Provide the [x, y] coordinate of the cell's center where the given text is located.  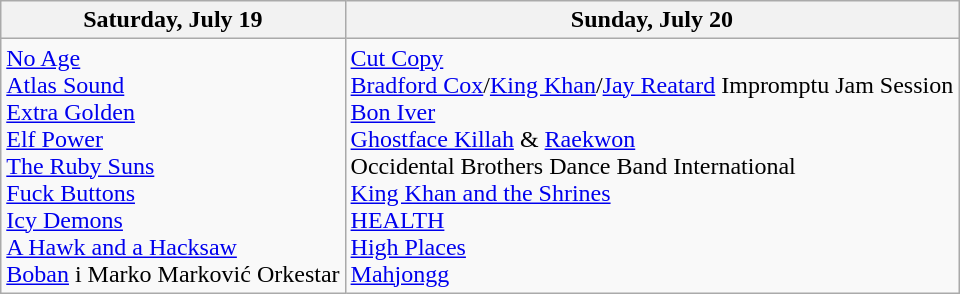
Saturday, July 19 [173, 20]
Sunday, July 20 [652, 20]
No AgeAtlas SoundExtra GoldenElf PowerThe Ruby SunsFuck ButtonsIcy DemonsA Hawk and a HacksawBoban i Marko Marković Orkestar [173, 166]
